Search for the cell housing the specified text and yield its [x, y] center coordinate. 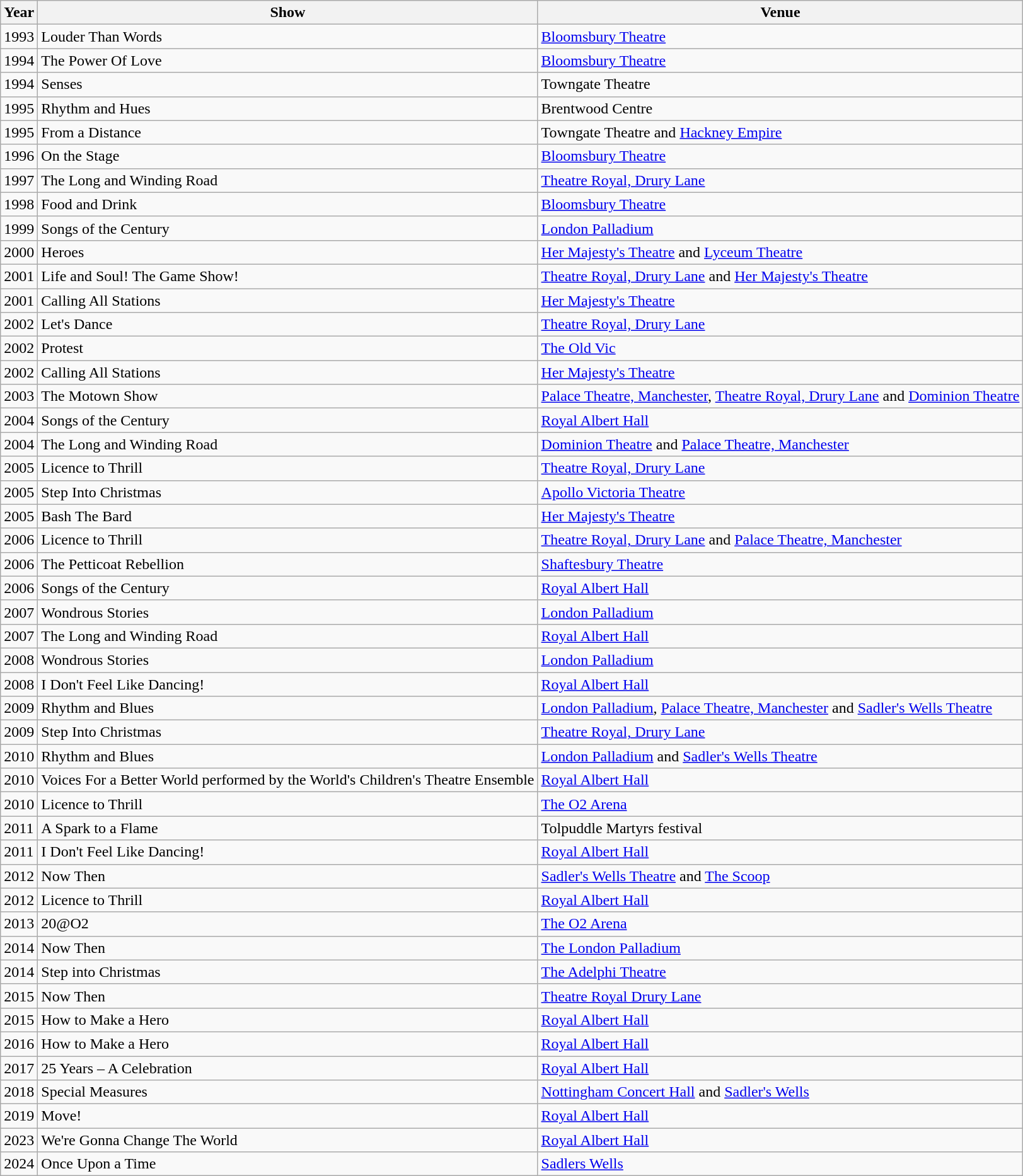
Bash The Bard [287, 516]
25 Years – A Celebration [287, 1068]
Venue [780, 13]
Step into Christmas [287, 972]
Nottingham Concert Hall and Sadler's Wells [780, 1092]
Show [287, 13]
2023 [19, 1140]
Year [19, 13]
Life and Soul! The Game Show! [287, 276]
Sadler's Wells Theatre and The Scoop [780, 876]
Protest [287, 349]
1997 [19, 180]
Heroes [287, 252]
Theatre Royal, Drury Lane and Palace Theatre, Manchester [780, 540]
2017 [19, 1068]
Sadlers Wells [780, 1164]
Special Measures [287, 1092]
Brentwood Centre [780, 108]
Her Majesty's Theatre and Lyceum Theatre [780, 252]
2019 [19, 1116]
1996 [19, 156]
20@O2 [287, 924]
Apollo Victoria Theatre [780, 492]
1999 [19, 228]
The Power Of Love [287, 61]
2024 [19, 1164]
On the Stage [287, 156]
2013 [19, 924]
Once Upon a Time [287, 1164]
Rhythm and Hues [287, 108]
A Spark to a Flame [287, 828]
London Palladium and Sadler's Wells Theatre [780, 756]
Theatre Royal Drury Lane [780, 996]
Palace Theatre, Manchester, Theatre Royal, Drury Lane and Dominion Theatre [780, 396]
2003 [19, 396]
We're Gonna Change The World [287, 1140]
Shaftesbury Theatre [780, 564]
Louder Than Words [287, 37]
The Adelphi Theatre [780, 972]
Theatre Royal, Drury Lane and Her Majesty's Theatre [780, 276]
Dominion Theatre and Palace Theatre, Manchester [780, 444]
1993 [19, 37]
The Motown Show [287, 396]
Senses [287, 84]
Towngate Theatre [780, 84]
Food and Drink [287, 204]
Towngate Theatre and Hackney Empire [780, 132]
The Old Vic [780, 349]
2016 [19, 1044]
2018 [19, 1092]
1998 [19, 204]
London Palladium, Palace Theatre, Manchester and Sadler's Wells Theatre [780, 708]
Let's Dance [287, 325]
Voices For a Better World performed by the World's Children's Theatre Ensemble [287, 780]
The London Palladium [780, 948]
Tolpuddle Martyrs festival [780, 828]
From a Distance [287, 132]
2000 [19, 252]
Move! [287, 1116]
The Petticoat Rebellion [287, 564]
